Identify which cell holds the provided text, then report its (X, Y) central coordinate. 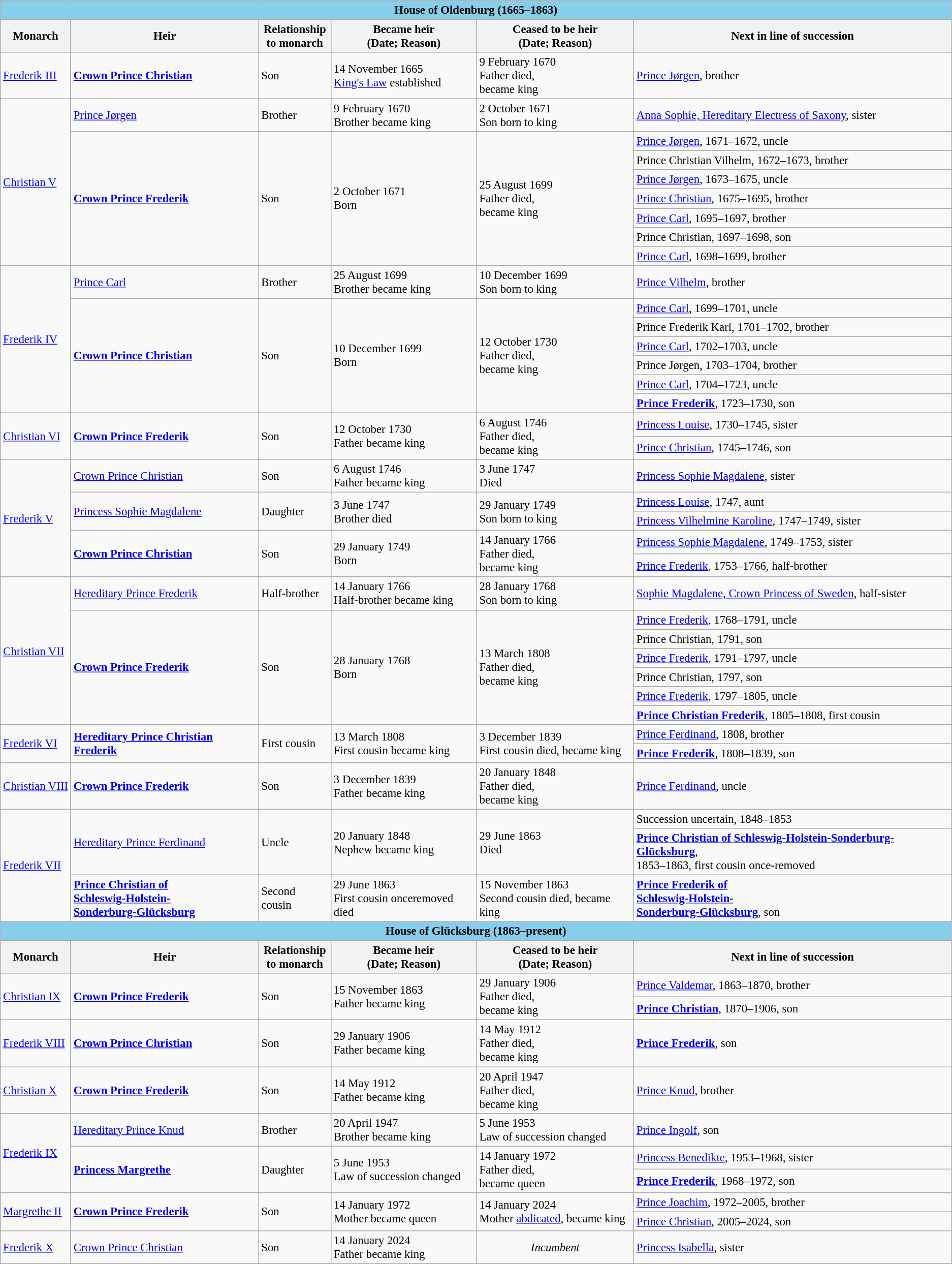
Prince Ingolf, son (792, 1129)
Christian V (36, 182)
Princess Vilhelmine Karoline, 1747–1749, sister (792, 521)
3 June 1747Brother died (404, 511)
Christian IX (36, 997)
Princess Sophie Magdalene, 1749–1753, sister (792, 542)
29 June 1863Died (555, 843)
2 October 1671Born (404, 198)
29 January 1906Father became king (404, 1043)
Prince Christian, 1745–1746, son (792, 448)
6 August 1746Father died,became king (555, 437)
Prince Carl (165, 282)
Prince Jørgen, 1703–1704, brother (792, 365)
Prince Ferdinand, 1808, brother (792, 734)
Prince Christian ofSchleswig-Holstein-Sonderburg-Glücksburg (165, 899)
Prince Frederik, 1753–1766, half-brother (792, 566)
Prince Jørgen, brother (792, 76)
29 January 1906Father died,became king (555, 997)
Second cousin (295, 899)
Succession uncertain, 1848–1853 (792, 819)
Prince Christian, 1675–1695, brother (792, 199)
14 May 1912Father became king (404, 1090)
28 January 1768Son born to king (555, 594)
Christian VIII (36, 786)
Hereditary Prince Ferdinand (165, 843)
Prince Frederik, 1791–1797, uncle (792, 658)
Prince Christian of Schleswig-Holstein-Sonderburg-Glücksburg,1853–1863, first cousin once-removed (792, 852)
Princess Louise, 1747, aunt (792, 502)
3 December 1839First cousin died, became king (555, 744)
Frederik IV (36, 339)
2 October 1671Son born to king (555, 116)
Prince Christian Vilhelm, 1672–1673, brother (792, 161)
10 December 1699Born (404, 356)
10 December 1699Son born to king (555, 282)
Prince Christian, 1797, son (792, 677)
Prince Christian, 1697–1698, son (792, 237)
Margrethe II (36, 1212)
Prince Christian Frederik, 1805–1808, first cousin (792, 715)
14 May 1912Father died,became king (555, 1043)
Frederik V (36, 518)
Prince Christian, 2005–2024, son (792, 1221)
Frederik III (36, 76)
25 August 1699Father died,became king (555, 198)
Incumbent (555, 1247)
3 June 1747Died (555, 476)
12 October 1730Father became king (404, 437)
14 January 1766Half-brother became king (404, 594)
Prince Frederik, 1797–1805, uncle (792, 696)
Uncle (295, 843)
Christian VII (36, 651)
14 January 2024Father became king (404, 1247)
15 November 1863Father became king (404, 997)
Prince Frederik, 1723–1730, son (792, 404)
Prince Frederik ofSchleswig-Holstein-Sonderburg-Glücksburg, son (792, 899)
Sophie Magdalene, Crown Princess of Sweden, half-sister (792, 594)
6 August 1746Father became king (404, 476)
Prince Carl, 1695–1697, brother (792, 218)
Hereditary Prince Christian Frederik (165, 744)
Prince Frederik Karl, 1701–1702, brother (792, 327)
Prince Vilhelm, brother (792, 282)
20 January 1848Nephew became king (404, 843)
House of Glücksburg (1863–present) (476, 931)
Christian VI (36, 437)
Prince Carl, 1704–1723, uncle (792, 384)
15 November 1863Second cousin died, became king (555, 899)
Half-brother (295, 594)
14 January 1972Mother became queen (404, 1212)
Prince Christian, 1791, son (792, 639)
Prince Frederik, 1768–1791, uncle (792, 620)
Prince Frederik, 1808–1839, son (792, 753)
14 November 1665King's Law established (404, 76)
Frederik VI (36, 744)
9 February 1670Father died,became king (555, 76)
14 January 2024Mother abdicated, became king (555, 1212)
Frederik VIII (36, 1043)
Prince Jørgen, 1671–1672, uncle (792, 141)
Prince Frederik, 1968–1972, son (792, 1181)
Anna Sophie, Hereditary Electress of Saxony, sister (792, 116)
Princess Louise, 1730–1745, sister (792, 425)
13 March 1808First cousin became king (404, 744)
Prince Carl, 1702–1703, uncle (792, 346)
Prince Carl, 1699–1701, uncle (792, 308)
13 March 1808Father died,became king (555, 667)
Prince Jørgen (165, 116)
Frederik VII (36, 866)
20 April 1947Father died,became king (555, 1090)
Prince Carl, 1698–1699, brother (792, 256)
Princess Isabella, sister (792, 1247)
20 January 1848Father died,became king (555, 786)
First cousin (295, 744)
29 January 1749Born (404, 554)
Princess Sophie Magdalene, sister (792, 476)
14 January 1972Father died,became queen (555, 1169)
Princess Benedikte, 1953–1968, sister (792, 1158)
Frederik X (36, 1247)
Hereditary Prince Knud (165, 1129)
Prince Jørgen, 1673–1675, uncle (792, 179)
Prince Knud, brother (792, 1090)
12 October 1730Father died,became king (555, 356)
Christian X (36, 1090)
House of Oldenburg (1665–1863) (476, 10)
Prince Christian, 1870–1906, son (792, 1008)
28 January 1768Born (404, 667)
20 April 1947Brother became king (404, 1129)
9 February 1670Brother became king (404, 116)
29 June 1863First cousin onceremoved died (404, 899)
Frederik IX (36, 1153)
Prince Valdemar, 1863–1870, brother (792, 985)
Prince Joachim, 1972–2005, brother (792, 1202)
Princess Sophie Magdalene (165, 511)
Prince Frederik, son (792, 1043)
29 January 1749Son born to king (555, 511)
3 December 1839Father became king (404, 786)
Prince Ferdinand, uncle (792, 786)
Hereditary Prince Frederik (165, 594)
14 January 1766Father died,became king (555, 554)
Princess Margrethe (165, 1169)
25 August 1699Brother became king (404, 282)
